From the cell containing the given text, extract its center point as [x, y] coordinate. 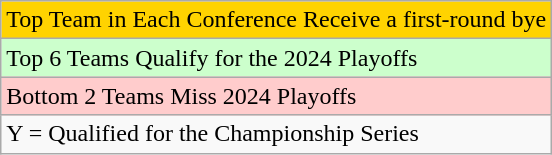
Y = Qualified for the Championship Series [276, 134]
Top 6 Teams Qualify for the 2024 Playoffs [276, 58]
Bottom 2 Teams Miss 2024 Playoffs [276, 96]
Top Team in Each Conference Receive a first-round bye [276, 20]
